Determine the [X, Y] coordinate at the center of the cell enclosing the given text.  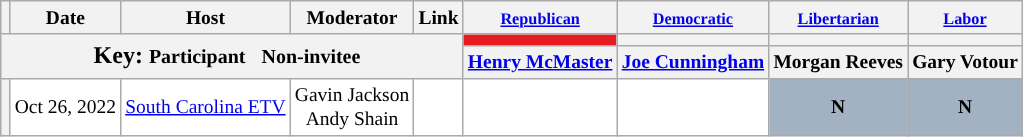
Host [206, 18]
Oct 26, 2022 [66, 106]
Key: Participant Non-invitee [232, 56]
Joe Cunningham [693, 62]
Democratic [693, 18]
Gary Votour [966, 62]
Link [438, 18]
Libertarian [838, 18]
Morgan Reeves [838, 62]
Labor [966, 18]
Republican [540, 18]
Moderator [352, 18]
Henry McMaster [540, 62]
Gavin JacksonAndy Shain [352, 106]
South Carolina ETV [206, 106]
Date [66, 18]
